Capture the cell that displays the provided text and extract its [x, y] central coordinate. 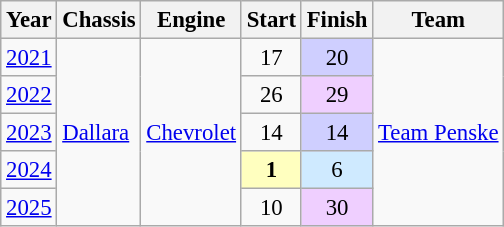
30 [336, 208]
2021 [29, 58]
Dallara [99, 133]
10 [271, 208]
29 [336, 95]
Team [438, 20]
2022 [29, 95]
1 [271, 170]
Chassis [99, 20]
Finish [336, 20]
Start [271, 20]
6 [336, 170]
Team Penske [438, 133]
2023 [29, 133]
Chevrolet [191, 133]
Engine [191, 20]
17 [271, 58]
20 [336, 58]
2025 [29, 208]
2024 [29, 170]
26 [271, 95]
Year [29, 20]
